Locate the cell with the specified text and output its (X, Y) center coordinate. 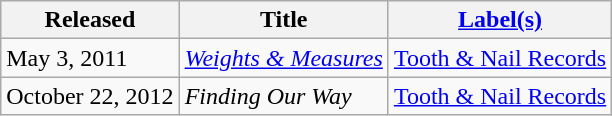
Released (90, 20)
Finding Our Way (284, 96)
May 3, 2011 (90, 58)
Weights & Measures (284, 58)
Title (284, 20)
Label(s) (500, 20)
October 22, 2012 (90, 96)
